Identify which cell holds the provided text, then report its [x, y] central coordinate. 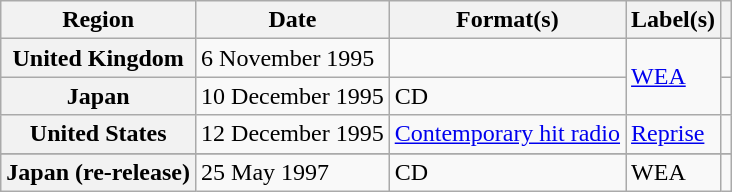
6 November 1995 [293, 58]
Japan (re-release) [98, 172]
Contemporary hit radio [507, 134]
United States [98, 134]
Japan [98, 96]
25 May 1997 [293, 172]
United Kingdom [98, 58]
Label(s) [674, 20]
Region [98, 20]
10 December 1995 [293, 96]
12 December 1995 [293, 134]
Date [293, 20]
Format(s) [507, 20]
Reprise [674, 134]
